Locate the cell with the specified text and output its [x, y] center coordinate. 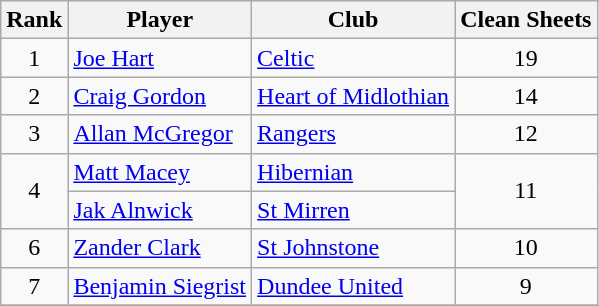
6 [34, 248]
Clean Sheets [526, 20]
12 [526, 134]
St Johnstone [354, 248]
2 [34, 96]
9 [526, 286]
19 [526, 58]
11 [526, 191]
3 [34, 134]
14 [526, 96]
St Mirren [354, 210]
1 [34, 58]
Rangers [354, 134]
Allan McGregor [160, 134]
10 [526, 248]
Celtic [354, 58]
Dundee United [354, 286]
Matt Macey [160, 172]
Jak Alnwick [160, 210]
Hibernian [354, 172]
Benjamin Siegrist [160, 286]
Heart of Midlothian [354, 96]
Player [160, 20]
Craig Gordon [160, 96]
4 [34, 191]
Rank [34, 20]
Joe Hart [160, 58]
Club [354, 20]
7 [34, 286]
Zander Clark [160, 248]
